Return the (X, Y) coordinate for the center point of the cell that contains the specified text.  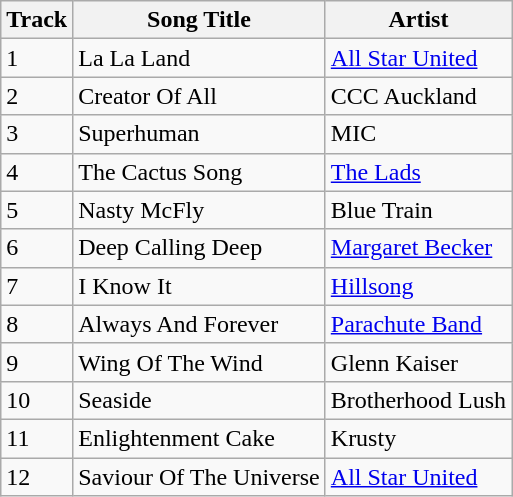
MIC (418, 134)
Song Title (200, 20)
Creator Of All (200, 96)
Wing Of The Wind (200, 362)
6 (37, 248)
Hillsong (418, 286)
The Lads (418, 172)
Brotherhood Lush (418, 400)
Parachute Band (418, 324)
Superhuman (200, 134)
10 (37, 400)
Enlightenment Cake (200, 438)
La La Land (200, 58)
Nasty McFly (200, 210)
Margaret Becker (418, 248)
11 (37, 438)
4 (37, 172)
Saviour Of The Universe (200, 477)
7 (37, 286)
Artist (418, 20)
Blue Train (418, 210)
2 (37, 96)
12 (37, 477)
Always And Forever (200, 324)
5 (37, 210)
1 (37, 58)
The Cactus Song (200, 172)
Glenn Kaiser (418, 362)
Seaside (200, 400)
CCC Auckland (418, 96)
8 (37, 324)
Deep Calling Deep (200, 248)
9 (37, 362)
Track (37, 20)
Krusty (418, 438)
I Know It (200, 286)
3 (37, 134)
